Detect which cell encompasses the target text, then output its (X, Y) center coordinate. 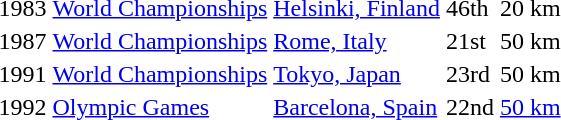
Rome, Italy (357, 41)
Tokyo, Japan (357, 74)
23rd (470, 74)
21st (470, 41)
